Pinpoint the cell where the given text exists, returning its (X, Y) midpoint coordinate. 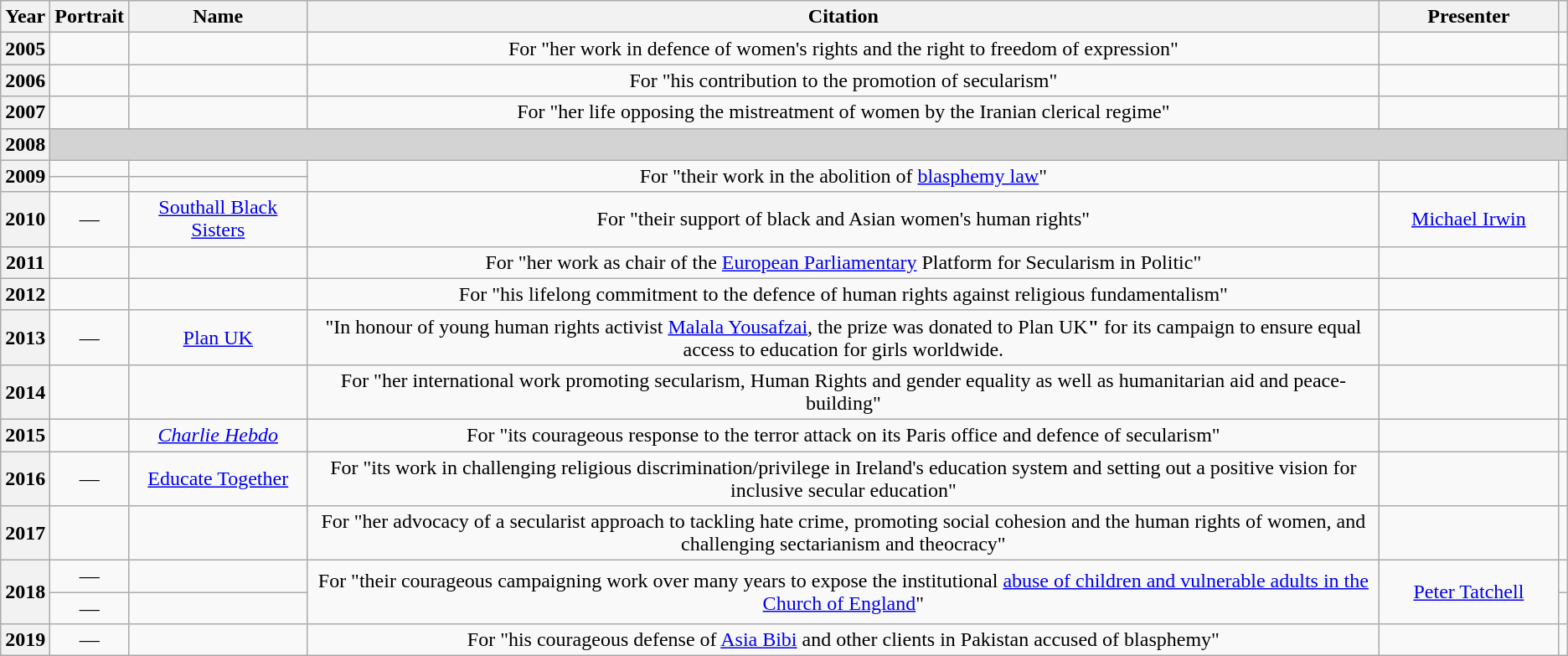
Plan UK (218, 337)
For "his courageous defense of Asia Bibi and other clients in Pakistan accused of blasphemy" (843, 640)
2010 (25, 220)
For "her work as chair of the European Parliamentary Platform for Secularism in Politic" (843, 262)
2019 (25, 640)
2007 (25, 112)
For "her international work promoting secularism, Human Rights and gender equality as well as humanitarian aid and peace-building" (843, 392)
For "their support of black and Asian women's human rights" (843, 220)
Year (25, 17)
2015 (25, 435)
For "her work in defence of women's rights and the right to freedom of expression" (843, 49)
2016 (25, 478)
2009 (25, 176)
2011 (25, 262)
Southall Black Sisters (218, 220)
2012 (25, 294)
For "her life opposing the mistreatment of women by the Iranian clerical regime" (843, 112)
For "his contribution to the promotion of secularism" (843, 80)
For "their work in the abolition of blasphemy law" (843, 176)
2005 (25, 49)
2008 (25, 144)
2013 (25, 337)
Citation (843, 17)
Michael Irwin (1469, 220)
Peter Tatchell (1469, 592)
2006 (25, 80)
2017 (25, 533)
2014 (25, 392)
Presenter (1469, 17)
2018 (25, 592)
Educate Together (218, 478)
For "their courageous campaigning work over many years to expose the institutional abuse of children and vulnerable adults in the Church of England" (843, 592)
For "its courageous response to the terror attack on its Paris office and defence of secularism" (843, 435)
Portrait (90, 17)
Charlie Hebdo (218, 435)
Name (218, 17)
For "his lifelong commitment to the defence of human rights against religious fundamentalism" (843, 294)
